For the text-containing cell, return its midpoint in (x, y) coordinate format. 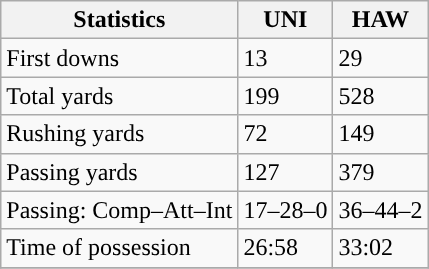
36–44–2 (380, 210)
Time of possession (120, 248)
Rushing yards (120, 134)
Passing yards (120, 172)
199 (286, 96)
379 (380, 172)
UNI (286, 20)
17–28–0 (286, 210)
Passing: Comp–Att–Int (120, 210)
72 (286, 134)
13 (286, 58)
26:58 (286, 248)
29 (380, 58)
528 (380, 96)
HAW (380, 20)
149 (380, 134)
127 (286, 172)
Statistics (120, 20)
33:02 (380, 248)
Total yards (120, 96)
First downs (120, 58)
